Output the (x, y) coordinate of the center of the cell containing the given text.  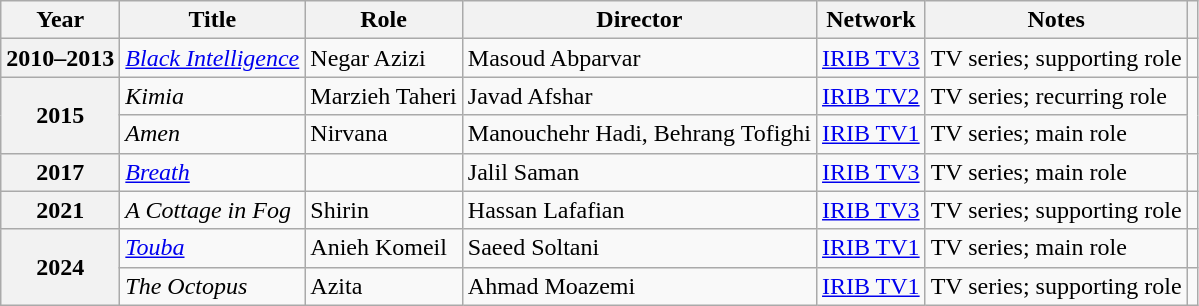
Saeed Soltani (639, 248)
Ahmad Moazemi (639, 286)
Jalil Saman (639, 172)
Amen (212, 134)
2010–2013 (60, 58)
2024 (60, 267)
2017 (60, 172)
TV series; recurring role (1056, 96)
Negar Azizi (384, 58)
Breath (212, 172)
Kimia (212, 96)
Director (639, 20)
Title (212, 20)
Nirvana (384, 134)
Marzieh Taheri (384, 96)
IRIB TV2 (872, 96)
2015 (60, 115)
Masoud Abparvar (639, 58)
Azita (384, 286)
Manouchehr Hadi, Behrang Tofighi (639, 134)
Notes (1056, 20)
Network (872, 20)
Touba (212, 248)
Role (384, 20)
Black Intelligence (212, 58)
Anieh Komeil (384, 248)
Hassan Lafafian (639, 210)
Javad Afshar (639, 96)
Shirin (384, 210)
A Cottage in Fog (212, 210)
Year (60, 20)
The Octopus (212, 286)
2021 (60, 210)
